Return the [X, Y] coordinate for the center point of the cell that contains the specified text.  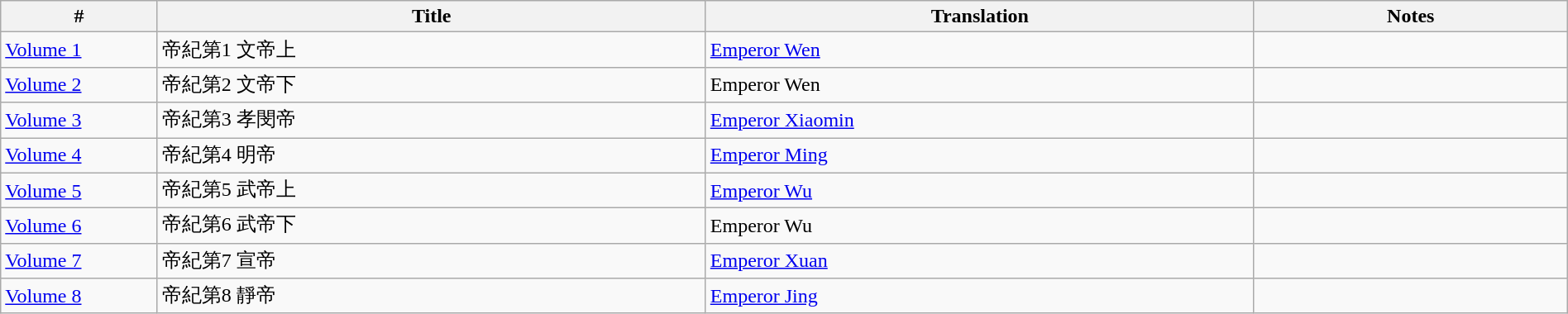
Emperor Xuan [979, 261]
帝紀第8 靜帝 [432, 296]
Volume 1 [79, 50]
Volume 5 [79, 190]
Emperor Ming [979, 155]
帝紀第3 孝閔帝 [432, 121]
帝紀第4 明帝 [432, 155]
帝紀第5 武帝上 [432, 190]
Emperor Jing [979, 296]
Volume 3 [79, 121]
Volume 2 [79, 84]
帝紀第6 武帝下 [432, 226]
Emperor Xiaomin [979, 121]
Volume 7 [79, 261]
Volume 8 [79, 296]
Notes [1411, 17]
帝紀第1 文帝上 [432, 50]
Volume 6 [79, 226]
Translation [979, 17]
帝紀第2 文帝下 [432, 84]
Title [432, 17]
帝紀第7 宣帝 [432, 261]
Volume 4 [79, 155]
# [79, 17]
